Identify which cell holds the provided text, then report its [x, y] central coordinate. 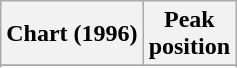
Chart (1996) [72, 34]
Peakposition [189, 34]
